Return the (X, Y) coordinate for the center point of the cell that contains the specified text.  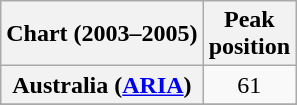
Chart (2003–2005) (102, 34)
61 (249, 85)
Peakposition (249, 34)
Australia (ARIA) (102, 85)
